From the cell containing the given text, extract its center point as [x, y] coordinate. 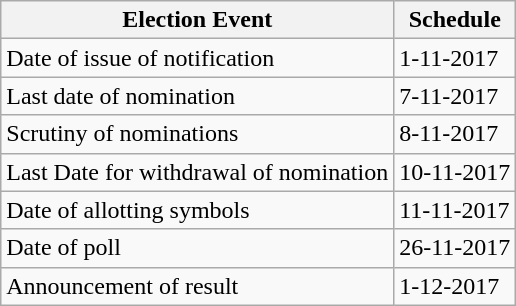
10-11-2017 [455, 172]
Announcement of result [198, 286]
11-11-2017 [455, 210]
Date of poll [198, 248]
1-12-2017 [455, 286]
8-11-2017 [455, 134]
1-11-2017 [455, 58]
7-11-2017 [455, 96]
Election Event [198, 20]
Last date of nomination [198, 96]
Date of issue of notification [198, 58]
Schedule [455, 20]
Scrutiny of nominations [198, 134]
26-11-2017 [455, 248]
Last Date for withdrawal of nomination [198, 172]
Date of allotting symbols [198, 210]
